Extract the [X, Y] coordinate from the center of the cell holding the provided text.  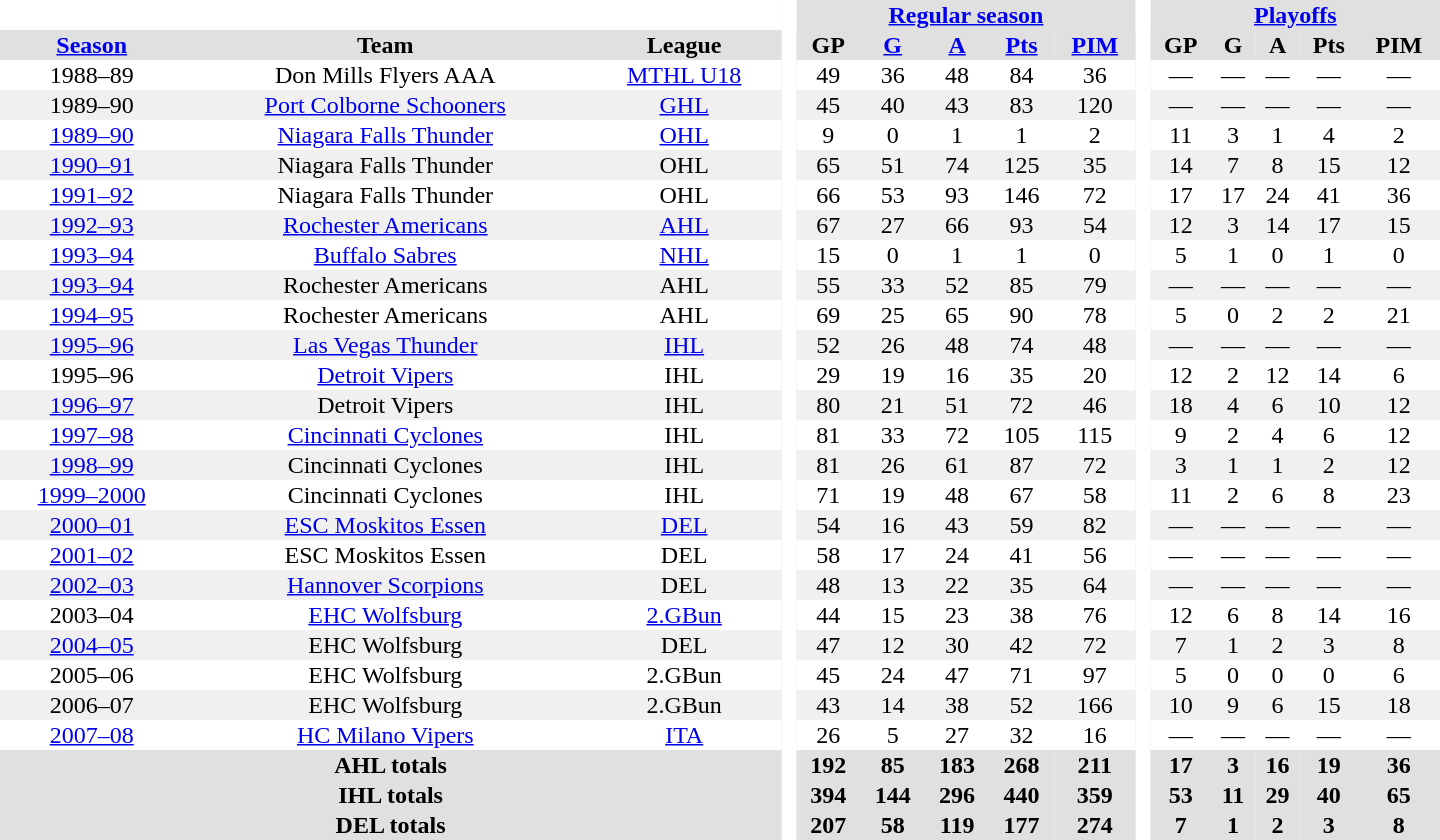
2002–03 [92, 585]
AHL totals [390, 765]
440 [1021, 795]
69 [828, 315]
80 [828, 405]
2003–04 [92, 615]
115 [1095, 435]
83 [1021, 105]
1990–91 [92, 165]
20 [1095, 375]
Buffalo Sabres [385, 255]
2007–08 [92, 735]
64 [1095, 585]
274 [1095, 825]
Hannover Scorpions [385, 585]
192 [828, 765]
1988–89 [92, 75]
22 [957, 585]
144 [892, 795]
1992–93 [92, 225]
13 [892, 585]
Regular season [966, 15]
Port Colborne Schooners [385, 105]
DEL totals [390, 825]
120 [1095, 105]
119 [957, 825]
55 [828, 285]
268 [1021, 765]
HC Milano Vipers [385, 735]
1996–97 [92, 405]
46 [1095, 405]
2005–06 [92, 675]
183 [957, 765]
84 [1021, 75]
2006–07 [92, 705]
1998–99 [92, 465]
42 [1021, 645]
Playoffs [1296, 15]
78 [1095, 315]
79 [1095, 285]
Don Mills Flyers AAA [385, 75]
Las Vegas Thunder [385, 345]
MTHL U18 [684, 75]
30 [957, 645]
1991–92 [92, 195]
211 [1095, 765]
NHL [684, 255]
146 [1021, 195]
Team [385, 45]
87 [1021, 465]
1994–95 [92, 315]
1999–2000 [92, 495]
25 [892, 315]
97 [1095, 675]
90 [1021, 315]
Season [92, 45]
177 [1021, 825]
359 [1095, 795]
296 [957, 795]
2000–01 [92, 525]
49 [828, 75]
56 [1095, 555]
394 [828, 795]
61 [957, 465]
207 [828, 825]
ITA [684, 735]
32 [1021, 735]
125 [1021, 165]
League [684, 45]
82 [1095, 525]
105 [1021, 435]
IHL totals [390, 795]
59 [1021, 525]
2004–05 [92, 645]
2001–02 [92, 555]
76 [1095, 615]
166 [1095, 705]
1997–98 [92, 435]
44 [828, 615]
GHL [684, 105]
